Determine the [x, y] coordinate at the center of the cell enclosing the given text.  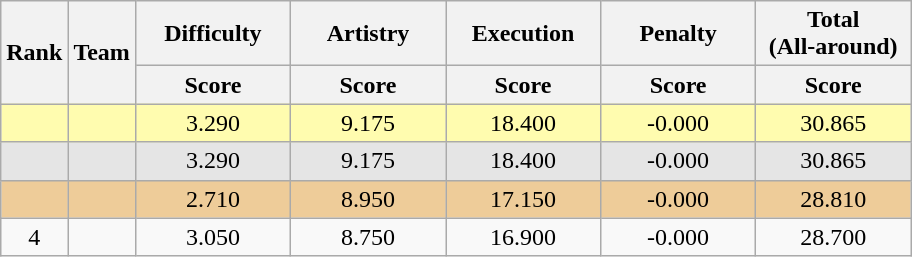
8.950 [368, 199]
2.710 [212, 199]
28.700 [834, 237]
Penalty [678, 34]
Execution [524, 34]
Team [102, 52]
3.050 [212, 237]
Difficulty [212, 34]
Artistry [368, 34]
28.810 [834, 199]
17.150 [524, 199]
Rank [34, 52]
4 [34, 237]
16.900 [524, 237]
8.750 [368, 237]
Total(All-around) [834, 34]
